Scan for the cell matching the given text and deliver its [X, Y] coordinate at center. 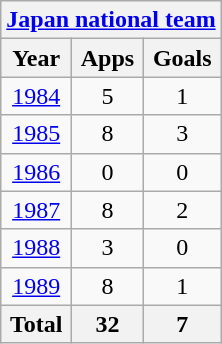
1986 [36, 172]
1985 [36, 134]
Total [36, 324]
Japan national team [111, 20]
1989 [36, 286]
1988 [36, 248]
Apps [108, 58]
7 [182, 324]
32 [108, 324]
Goals [182, 58]
5 [108, 96]
1984 [36, 96]
Year [36, 58]
1987 [36, 210]
2 [182, 210]
